Provide the (X, Y) coordinate of the cell's center where the given text is located.  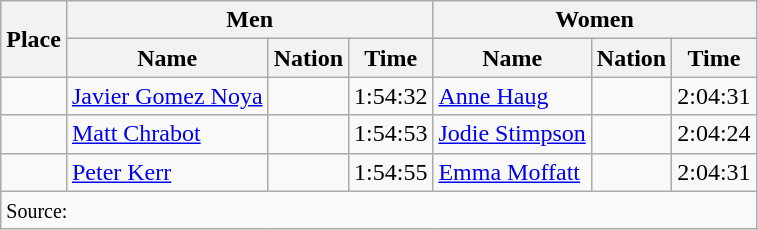
Anne Haug (512, 96)
Men (249, 20)
Place (34, 39)
Javier Gomez Noya (167, 96)
1:54:53 (391, 134)
Women (594, 20)
Matt Chrabot (167, 134)
Emma Moffatt (512, 172)
2:04:24 (714, 134)
1:54:55 (391, 172)
Jodie Stimpson (512, 134)
Source: (378, 210)
1:54:32 (391, 96)
Peter Kerr (167, 172)
